Extract the [x, y] coordinate from the center of the cell holding the provided text.  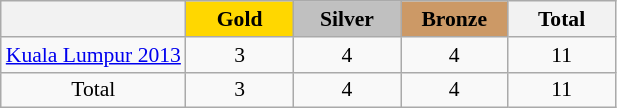
Gold [240, 19]
Silver [346, 19]
Kuala Lumpur 2013 [94, 55]
Bronze [454, 19]
